Detect which cell encompasses the target text, then output its [x, y] center coordinate. 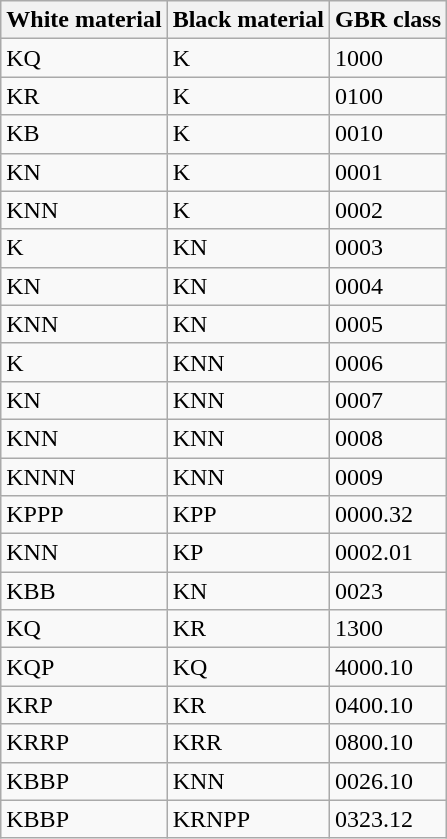
KBB [84, 591]
0003 [388, 248]
0023 [388, 591]
Black material [248, 20]
0008 [388, 438]
KRR [248, 743]
0800.10 [388, 743]
0026.10 [388, 781]
0400.10 [388, 705]
0001 [388, 172]
1000 [388, 58]
0002 [388, 210]
GBR class [388, 20]
KRP [84, 705]
KRNPP [248, 819]
0100 [388, 96]
KRRP [84, 743]
KPP [248, 515]
0007 [388, 400]
0005 [388, 324]
0010 [388, 134]
0002.01 [388, 553]
KQP [84, 667]
KP [248, 553]
0009 [388, 477]
0323.12 [388, 819]
1300 [388, 629]
0000.32 [388, 515]
KNNN [84, 477]
KB [84, 134]
0006 [388, 362]
KPPP [84, 515]
0004 [388, 286]
White material [84, 20]
4000.10 [388, 667]
